Output the (x, y) coordinate of the center of the cell containing the given text.  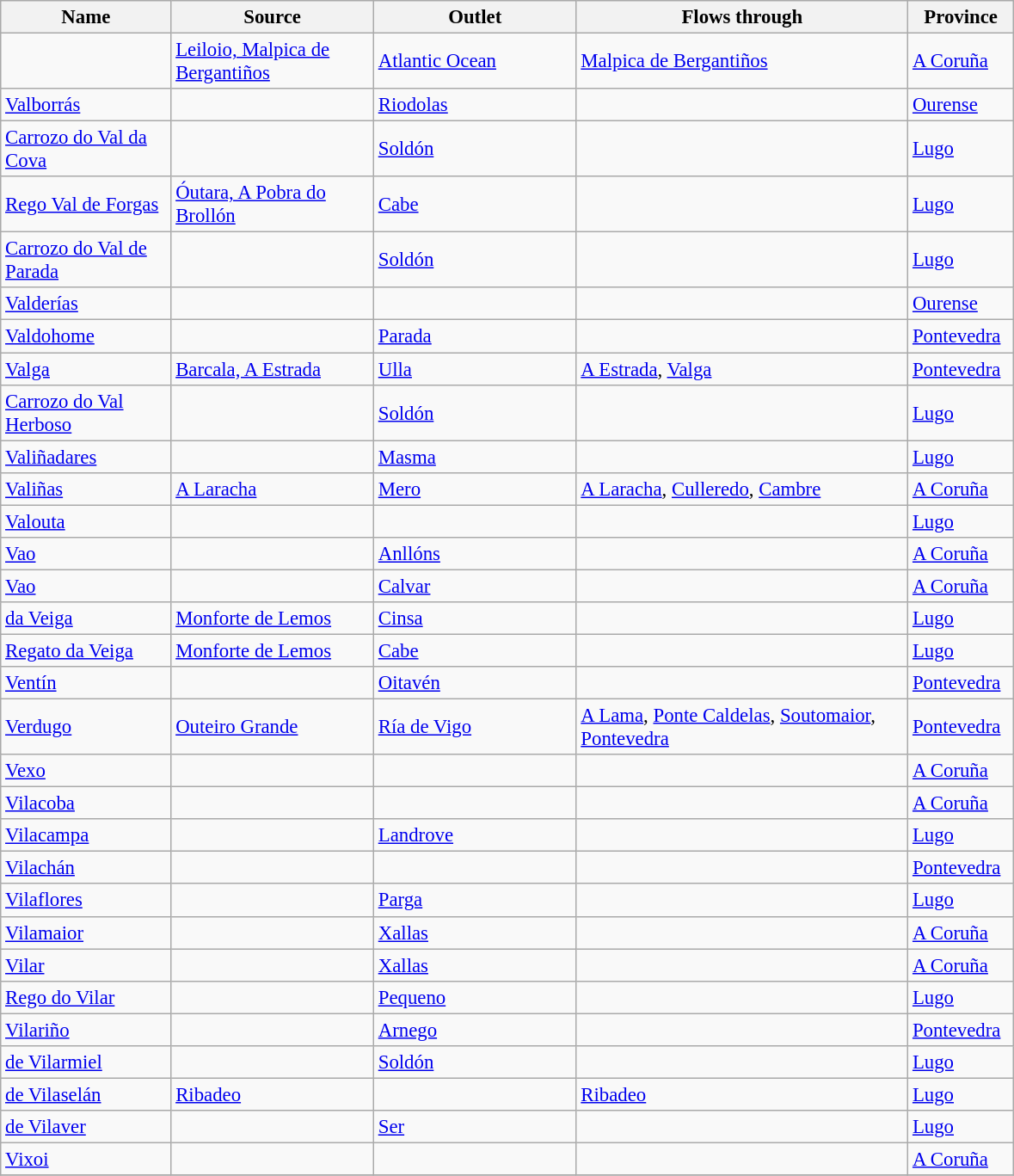
Landrove (475, 835)
Valderías (86, 304)
Verdugo (86, 728)
Regato da Veiga (86, 650)
Óutara, A Pobra do Brollón (273, 205)
Valga (86, 369)
Riodolas (475, 105)
Valborrás (86, 105)
Vilar (86, 965)
Mero (475, 489)
de Vilaver (86, 1127)
Atlantic Ocean (475, 62)
Barcala, A Estrada (273, 369)
Vixoi (86, 1159)
Carrozo do Val de Parada (86, 260)
Outlet (475, 17)
Vexo (86, 771)
Vilacoba (86, 803)
Pequeno (475, 997)
Valdohome (86, 336)
Source (273, 17)
Vilacampa (86, 835)
Ulla (475, 369)
Anllóns (475, 554)
Parada (475, 336)
Valiñas (86, 489)
Vilamaior (86, 933)
Vilachán (86, 868)
Outeiro Grande (273, 728)
Calvar (475, 586)
A Laracha (273, 489)
Ventín (86, 683)
Vilariño (86, 1030)
da Veiga (86, 619)
A Lama, Ponte Caldelas, Soutomaior, Pontevedra (742, 728)
Vilaflores (86, 901)
Oitavén (475, 683)
de Vilarmiel (86, 1062)
Cinsa (475, 619)
Name (86, 17)
A Laracha, Culleredo, Cambre (742, 489)
Ría de Vigo (475, 728)
de Vilaselán (86, 1094)
A Estrada, Valga (742, 369)
Masma (475, 457)
Carrozo do Val Herboso (86, 413)
Ser (475, 1127)
Rego do Vilar (86, 997)
Arnego (475, 1030)
Parga (475, 901)
Valiñadares (86, 457)
Valouta (86, 521)
Leiloio, Malpica de Bergantiños (273, 62)
Province (962, 17)
Malpica de Bergantiños (742, 62)
Flows through (742, 17)
Rego Val de Forgas (86, 205)
Carrozo do Val da Cova (86, 150)
